Determine the [X, Y] coordinate at the center of the cell enclosing the given text.  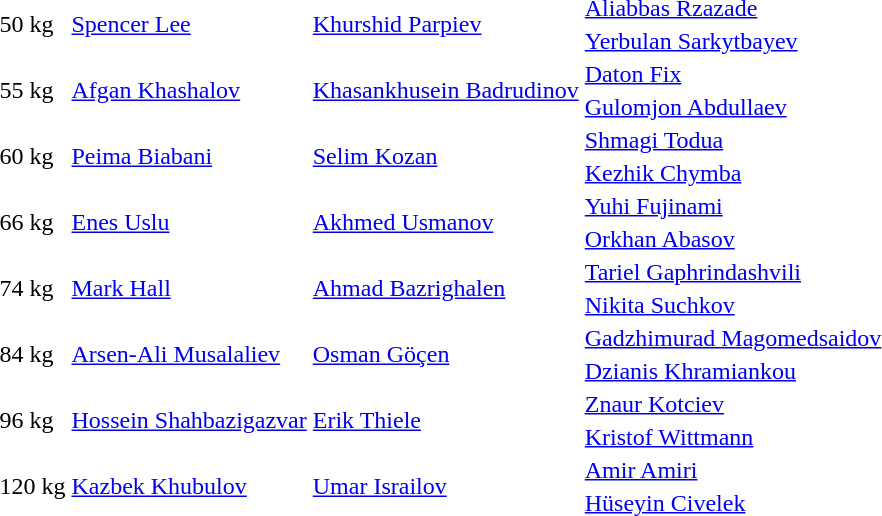
Mark Hall [189, 288]
Ahmad Bazrighalen [446, 288]
Arsen-Ali Musalaliev [189, 354]
Hossein Shahbazigazvar [189, 420]
Erik Thiele [446, 420]
Afgan Khashalov [189, 90]
Peima Biabani [189, 156]
Enes Uslu [189, 222]
Akhmed Usmanov [446, 222]
Osman Göçen [446, 354]
Khasankhusein Badrudinov [446, 90]
Selim Kozan [446, 156]
